Pinpoint the cell where the given text exists, returning its (x, y) midpoint coordinate. 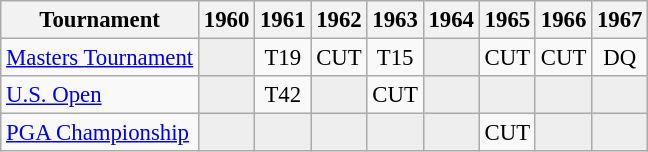
1966 (563, 20)
1965 (507, 20)
1964 (451, 20)
DQ (620, 58)
T19 (283, 58)
1967 (620, 20)
U.S. Open (100, 95)
Tournament (100, 20)
Masters Tournament (100, 58)
1961 (283, 20)
1962 (339, 20)
T42 (283, 95)
PGA Championship (100, 133)
1960 (227, 20)
T15 (395, 58)
1963 (395, 20)
